Locate the cell with the specified text and output its (x, y) center coordinate. 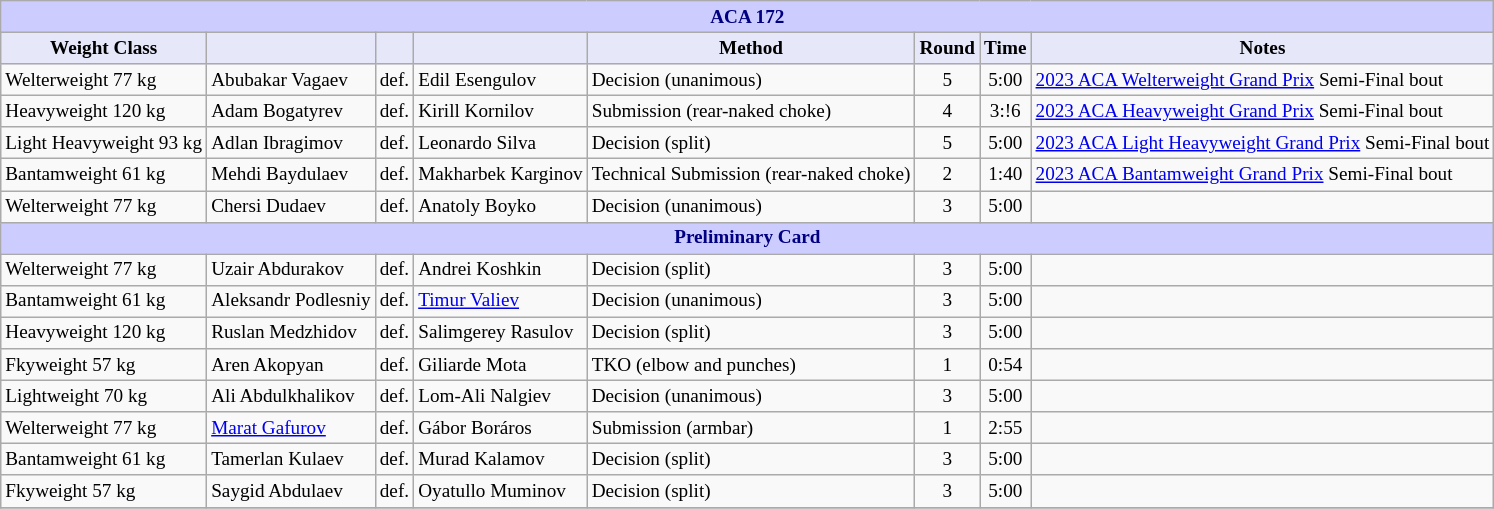
Mehdi Baydulaev (292, 175)
2023 ACA Bantamweight Grand Prix Semi-Final bout (1262, 175)
Saygid Abdulaev (292, 491)
Round (948, 48)
Gábor Boráros (501, 428)
Makharbek Karginov (501, 175)
4 (948, 111)
Marat Gafurov (292, 428)
Submission (rear-naked choke) (751, 111)
Tamerlan Kulaev (292, 460)
TKO (elbow and punches) (751, 365)
Edil Esengulov (501, 80)
Andrei Koshkin (501, 270)
Lom-Ali Nalgiev (501, 396)
Kirill Kornilov (501, 111)
2:55 (1006, 428)
2023 ACA Light Heavyweight Grand Prix Semi-Final bout (1262, 143)
Anatoly Boyko (501, 206)
Method (751, 48)
Ali Abdulkhalikov (292, 396)
1:40 (1006, 175)
Uzair Abdurakov (292, 270)
Lightweight 70 kg (104, 396)
Leonardo Silva (501, 143)
Aleksandr Podlesniy (292, 301)
Timur Valiev (501, 301)
Murad Kalamov (501, 460)
0:54 (1006, 365)
Adam Bogatyrev (292, 111)
2 (948, 175)
Abubakar Vagaev (292, 80)
Aren Akopyan (292, 365)
Ruslan Medzhidov (292, 333)
Salimgerey Rasulov (501, 333)
ACA 172 (748, 17)
Adlan Ibragimov (292, 143)
Notes (1262, 48)
Chersi Dudaev (292, 206)
3:!6 (1006, 111)
Weight Class (104, 48)
2023 ACA Welterweight Grand Prix Semi-Final bout (1262, 80)
Technical Submission (rear-naked choke) (751, 175)
Giliarde Mota (501, 365)
Submission (armbar) (751, 428)
Light Heavyweight 93 kg (104, 143)
Oyatullo Muminov (501, 491)
Time (1006, 48)
2023 ACA Heavyweight Grand Prix Semi-Final bout (1262, 111)
Preliminary Card (748, 238)
